Search for the cell housing the specified text and yield its [X, Y] center coordinate. 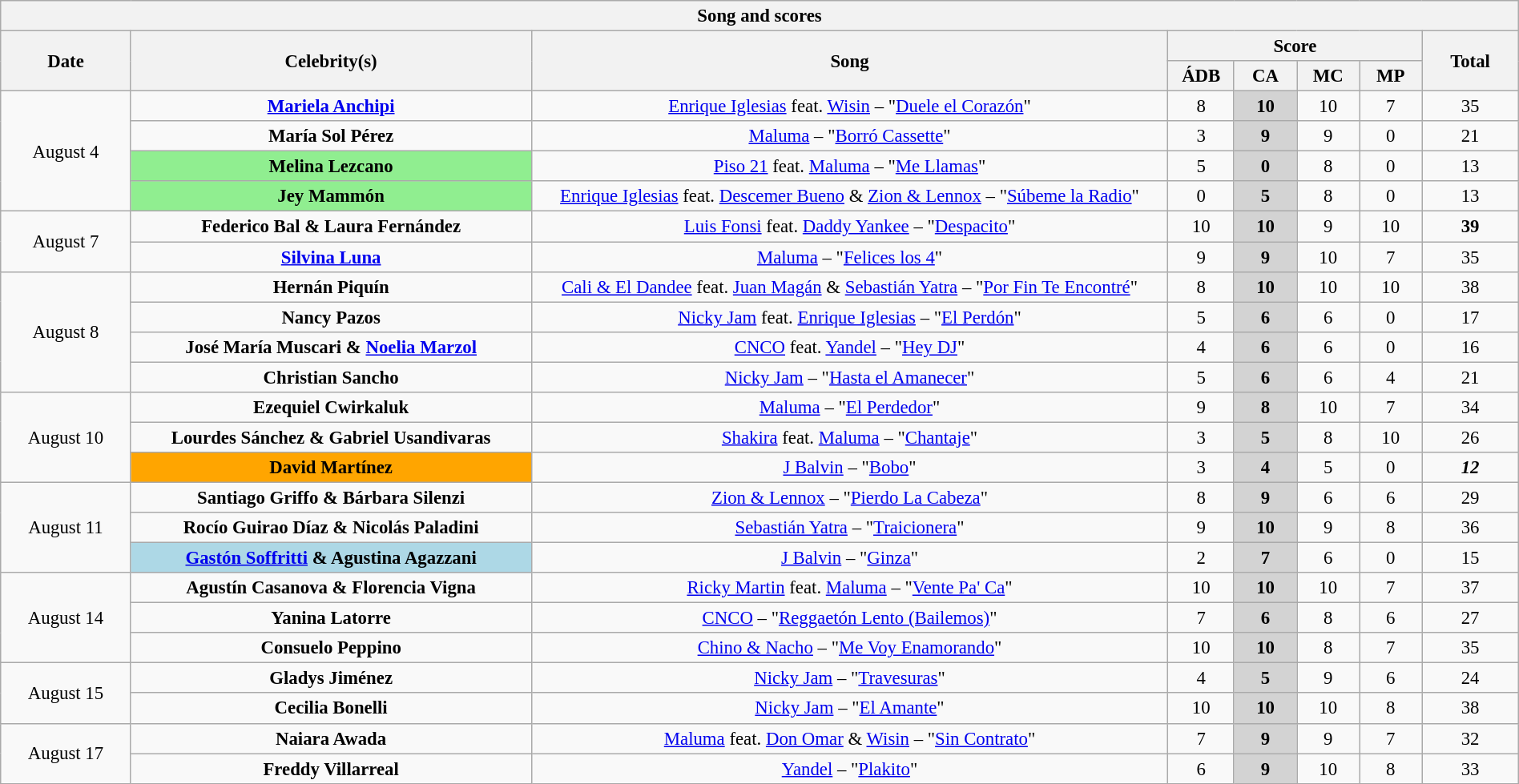
Freddy Villarreal [331, 769]
Luis Fonsi feat. Daddy Yankee – "Despacito" [849, 227]
CNCO – "Reggaetón Lento (Bailemos)" [849, 618]
32 [1470, 738]
16 [1470, 347]
María Sol Pérez [331, 136]
34 [1470, 408]
Date [66, 61]
August 7 [66, 242]
36 [1470, 528]
J Balvin – "Bobo" [849, 468]
Song [849, 61]
26 [1470, 437]
Piso 21 feat. Maluma – "Me Llamas" [849, 167]
Nicky Jam – "El Amante" [849, 709]
29 [1470, 497]
August 4 [66, 151]
27 [1470, 618]
Song and scores [759, 16]
Gladys Jiménez [331, 678]
Yanina Latorre [331, 618]
Ezequiel Cwirkaluk [331, 408]
Jey Mammón [331, 196]
August 15 [66, 694]
37 [1470, 588]
Ricky Martin feat. Maluma – "Vente Pa' Ca" [849, 588]
Cali & El Dandee feat. Juan Magán & Sebastián Yatra – "Por Fin Te Encontré" [849, 287]
24 [1470, 678]
J Balvin – "Ginza" [849, 558]
Consuelo Peppino [331, 648]
Melina Lezcano [331, 167]
Federico Bal & Laura Fernández [331, 227]
August 11 [66, 527]
Score [1295, 46]
Silvina Luna [331, 257]
39 [1470, 227]
Maluma – "Borró Cassette" [849, 136]
15 [1470, 558]
MP [1391, 76]
August 10 [66, 437]
Maluma – "Felices los 4" [849, 257]
Shakira feat. Maluma – "Chantaje" [849, 437]
Hernán Piquín [331, 287]
Agustín Casanova & Florencia Vigna [331, 588]
17 [1470, 317]
33 [1470, 769]
12 [1470, 468]
Nicky Jam – "Hasta el Amanecer" [849, 377]
ÁDB [1201, 76]
Lourdes Sánchez & Gabriel Usandivaras [331, 437]
Mariela Anchipi [331, 107]
Santiago Griffo & Bárbara Silenzi [331, 497]
José María Muscari & Noelia Marzol [331, 347]
Zion & Lennox – "Pierdo La Cabeza" [849, 497]
Enrique Iglesias feat. Descemer Bueno & Zion & Lennox – "Súbeme la Radio" [849, 196]
Celebrity(s) [331, 61]
Maluma feat. Don Omar & Wisin – "Sin Contrato" [849, 738]
David Martínez [331, 468]
CA [1265, 76]
MC [1328, 76]
Maluma – "El Perdedor" [849, 408]
CNCO feat. Yandel – "Hey DJ" [849, 347]
Nicky Jam feat. Enrique Iglesias – "El Perdón" [849, 317]
Yandel – "Plakito" [849, 769]
2 [1201, 558]
Chino & Nacho – "Me Voy Enamorando" [849, 648]
Nancy Pazos [331, 317]
August 14 [66, 618]
Gastón Soffritti & Agustina Agazzani [331, 558]
Enrique Iglesias feat. Wisin – "Duele el Corazón" [849, 107]
Sebastián Yatra – "Traicionera" [849, 528]
Rocío Guirao Díaz & Nicolás Paladini [331, 528]
August 17 [66, 753]
Nicky Jam – "Travesuras" [849, 678]
Naiara Awada [331, 738]
Total [1470, 61]
Christian Sancho [331, 377]
Cecilia Bonelli [331, 709]
August 8 [66, 332]
